Find where the given text appears and provide that cell's center as (x, y) coordinate. 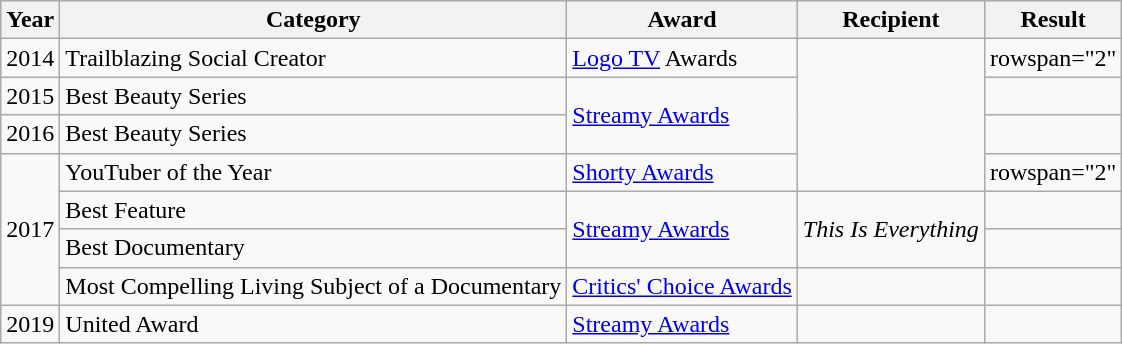
2015 (30, 96)
Most Compelling Living Subject of a Documentary (314, 286)
Award (682, 20)
This Is Everything (890, 229)
Logo TV Awards (682, 58)
Trailblazing Social Creator (314, 58)
United Award (314, 324)
Best Feature (314, 210)
Best Documentary (314, 248)
Recipient (890, 20)
Year (30, 20)
2017 (30, 229)
2019 (30, 324)
Critics' Choice Awards (682, 286)
2016 (30, 134)
Category (314, 20)
2014 (30, 58)
Shorty Awards (682, 172)
Result (1053, 20)
YouTuber of the Year (314, 172)
